Determine the [x, y] coordinate at the center of the cell enclosing the given text.  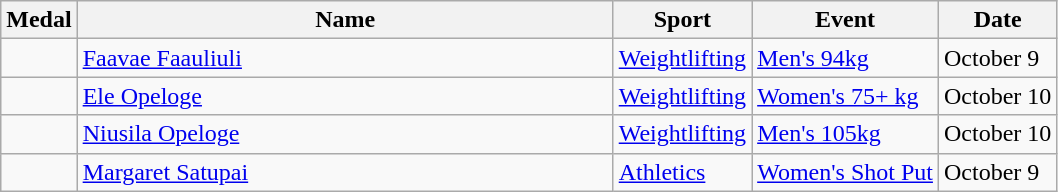
Sport [682, 20]
Faavae Faauliuli [345, 58]
Niusila Opeloge [345, 134]
Name [345, 20]
Women's 75+ kg [846, 96]
Ele Opeloge [345, 96]
Men's 94kg [846, 58]
Medal [39, 20]
Margaret Satupai [345, 172]
Men's 105kg [846, 134]
Women's Shot Put [846, 172]
Date [997, 20]
Event [846, 20]
Athletics [682, 172]
